Detect which cell encompasses the target text, then output its (X, Y) center coordinate. 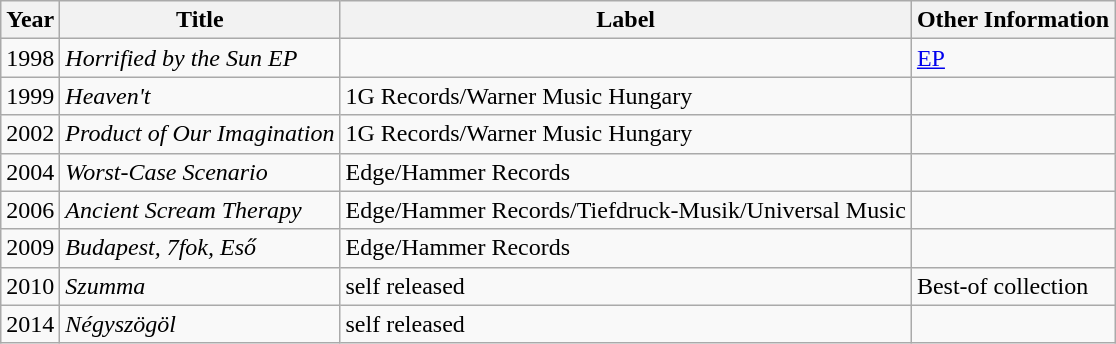
2004 (30, 172)
1998 (30, 58)
EP (1012, 58)
Best-of collection (1012, 286)
Négyszögöl (200, 324)
Budapest, 7fok, Eső (200, 248)
Other Information (1012, 20)
Label (626, 20)
2010 (30, 286)
Horrified by the Sun EP (200, 58)
Worst-Case Scenario (200, 172)
2009 (30, 248)
Year (30, 20)
Title (200, 20)
1999 (30, 96)
2002 (30, 134)
Heaven't (200, 96)
2006 (30, 210)
Product of Our Imagination (200, 134)
Szumma (200, 286)
Edge/Hammer Records/Tiefdruck-Musik/Universal Music (626, 210)
2014 (30, 324)
Ancient Scream Therapy (200, 210)
